Provide the (X, Y) coordinate of the cell's center where the given text is located.  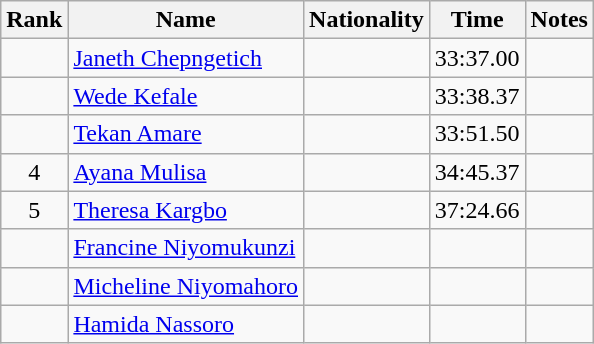
Notes (559, 20)
Nationality (367, 20)
Ayana Mulisa (186, 172)
Wede Kefale (186, 96)
Micheline Niyomahoro (186, 286)
Name (186, 20)
Time (477, 20)
Rank (34, 20)
Francine Niyomukunzi (186, 248)
4 (34, 172)
33:51.50 (477, 134)
Tekan Amare (186, 134)
33:37.00 (477, 58)
Theresa Kargbo (186, 210)
34:45.37 (477, 172)
Janeth Chepngetich (186, 58)
5 (34, 210)
33:38.37 (477, 96)
37:24.66 (477, 210)
Hamida Nassoro (186, 324)
